Output the [x, y] coordinate of the center of the cell containing the given text.  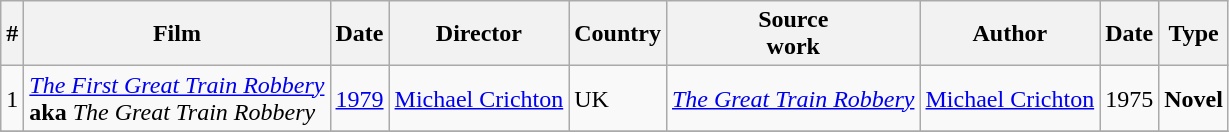
Author [1010, 34]
Country [618, 34]
1979 [360, 98]
1 [12, 98]
The Great Train Robbery [793, 98]
Type [1194, 34]
# [12, 34]
Director [479, 34]
Film [177, 34]
1975 [1130, 98]
Sourcework [793, 34]
UK [618, 98]
The First Great Train Robberyaka The Great Train Robbery [177, 98]
Novel [1194, 98]
